Identify which cell holds the provided text, then report its [x, y] central coordinate. 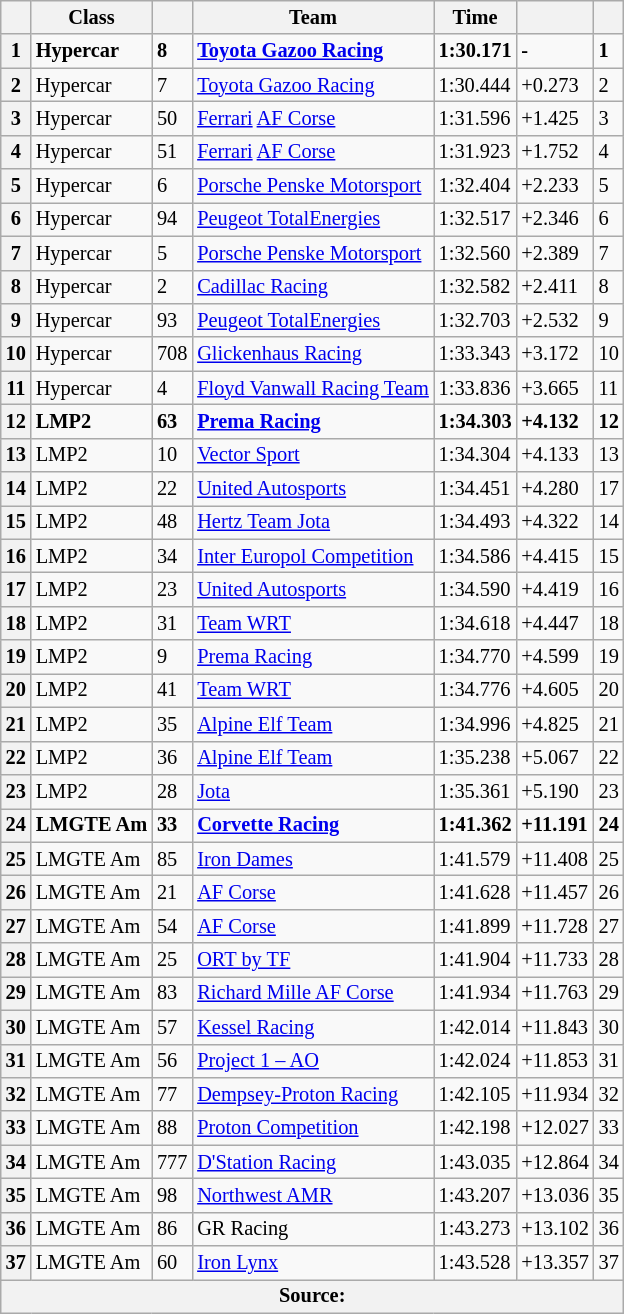
Corvette Racing [312, 825]
+4.825 [554, 724]
+2.532 [554, 320]
88 [172, 1128]
63 [172, 421]
1:31.596 [476, 118]
1:42.198 [476, 1128]
1:33.343 [476, 354]
+11.733 [554, 960]
1:34.776 [476, 690]
1:30.171 [476, 51]
Cadillac Racing [312, 287]
708 [172, 354]
+11.934 [554, 1094]
Source: [312, 1296]
1:43.035 [476, 1162]
1:31.923 [476, 152]
+4.599 [554, 657]
+12.864 [554, 1162]
56 [172, 1061]
57 [172, 1027]
+11.191 [554, 825]
1:32.703 [476, 320]
+5.067 [554, 758]
+11.853 [554, 1061]
83 [172, 993]
+4.133 [554, 455]
+4.605 [554, 690]
1:41.362 [476, 825]
Time [476, 17]
Project 1 – AO [312, 1061]
+11.843 [554, 1027]
- [554, 51]
+3.665 [554, 388]
94 [172, 219]
1:34.493 [476, 522]
48 [172, 522]
1:33.836 [476, 388]
+11.457 [554, 892]
+4.415 [554, 556]
Glickenhaus Racing [312, 354]
1:34.586 [476, 556]
1:32.582 [476, 287]
1:41.899 [476, 926]
60 [172, 1263]
GR Racing [312, 1229]
1:43.207 [476, 1195]
D'Station Racing [312, 1162]
51 [172, 152]
+4.280 [554, 489]
1:41.934 [476, 993]
+13.357 [554, 1263]
Richard Mille AF Corse [312, 993]
1:34.996 [476, 724]
1:34.451 [476, 489]
1:34.304 [476, 455]
+2.389 [554, 253]
Hertz Team Jota [312, 522]
1:42.014 [476, 1027]
+13.036 [554, 1195]
1:41.628 [476, 892]
+11.763 [554, 993]
Class [92, 17]
1:34.590 [476, 589]
+0.273 [554, 85]
Iron Dames [312, 859]
Northwest AMR [312, 1195]
41 [172, 690]
+12.027 [554, 1128]
1:42.024 [476, 1061]
Jota [312, 791]
Dempsey-Proton Racing [312, 1094]
77 [172, 1094]
+4.322 [554, 522]
1:32.404 [476, 186]
+11.728 [554, 926]
Kessel Racing [312, 1027]
86 [172, 1229]
1:34.303 [476, 421]
+4.132 [554, 421]
+4.419 [554, 589]
+2.411 [554, 287]
1:43.528 [476, 1263]
+4.447 [554, 623]
1:35.361 [476, 791]
+1.425 [554, 118]
+2.346 [554, 219]
1:30.444 [476, 85]
ORT by TF [312, 960]
Vector Sport [312, 455]
98 [172, 1195]
1:42.105 [476, 1094]
+2.233 [554, 186]
Iron Lynx [312, 1263]
50 [172, 118]
+3.172 [554, 354]
1:41.904 [476, 960]
1:41.579 [476, 859]
Floyd Vanwall Racing Team [312, 388]
93 [172, 320]
Proton Competition [312, 1128]
777 [172, 1162]
+1.752 [554, 152]
+11.408 [554, 859]
1:34.618 [476, 623]
Inter Europol Competition [312, 556]
Team [312, 17]
+13.102 [554, 1229]
1:32.560 [476, 253]
1:34.770 [476, 657]
1:43.273 [476, 1229]
+5.190 [554, 791]
54 [172, 926]
1:32.517 [476, 219]
1:35.238 [476, 758]
85 [172, 859]
